Provide the (X, Y) coordinate of the cell's center where the given text is located.  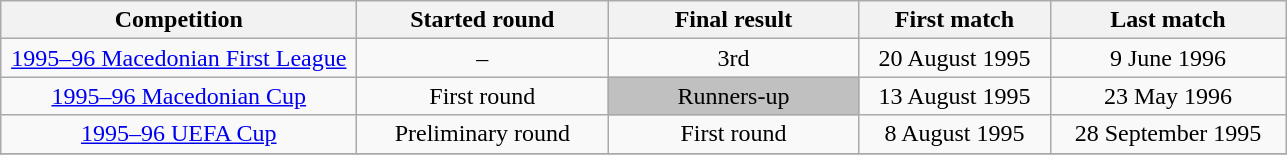
Runners-up (734, 96)
20 August 1995 (954, 58)
– (482, 58)
13 August 1995 (954, 96)
First match (954, 20)
1995–96 Macedonian Cup (179, 96)
1995–96 Macedonian First League (179, 58)
28 September 1995 (1168, 134)
Started round (482, 20)
Competition (179, 20)
9 June 1996 (1168, 58)
Last match (1168, 20)
3rd (734, 58)
Preliminary round (482, 134)
8 August 1995 (954, 134)
1995–96 UEFA Cup (179, 134)
23 May 1996 (1168, 96)
Final result (734, 20)
